Capture the cell that displays the provided text and extract its (x, y) central coordinate. 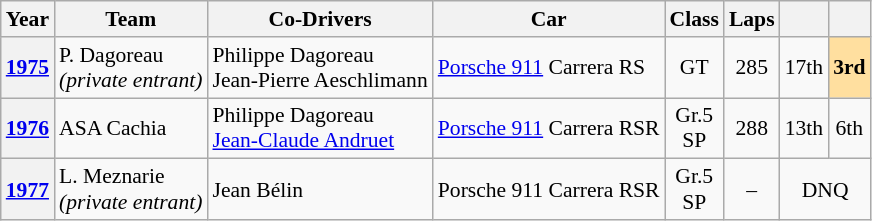
Year (28, 19)
ASA Cachia (130, 128)
1975 (28, 68)
DNQ (826, 190)
13th (804, 128)
Team (130, 19)
Philippe Dagoreau Jean-Pierre Aeschlimann (320, 68)
1977 (28, 190)
285 (752, 68)
6th (850, 128)
Jean Bélin (320, 190)
Co-Drivers (320, 19)
Porsche 911 Carrera RS (549, 68)
Car (549, 19)
288 (752, 128)
GT (694, 68)
– (752, 190)
3rd (850, 68)
1976 (28, 128)
Class (694, 19)
Laps (752, 19)
P. Dagoreau(private entrant) (130, 68)
Philippe Dagoreau Jean-Claude Andruet (320, 128)
L. Meznarie(private entrant) (130, 190)
17th (804, 68)
